Provide the (x, y) coordinate of the cell's center where the given text is located.  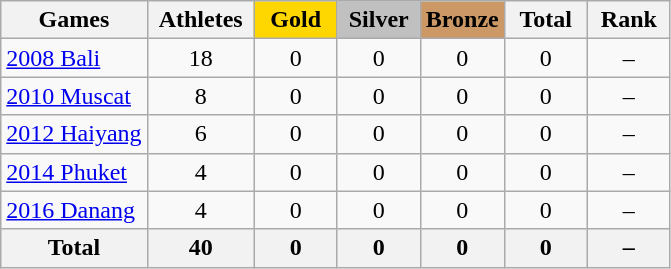
2010 Muscat (74, 96)
2008 Bali (74, 58)
2012 Haiyang (74, 134)
18 (200, 58)
6 (200, 134)
Gold (296, 20)
2014 Phuket (74, 172)
Bronze (462, 20)
Athletes (200, 20)
40 (200, 248)
Rank (628, 20)
Silver (378, 20)
8 (200, 96)
2016 Danang (74, 210)
Games (74, 20)
